Scan for the cell matching the given text and deliver its [x, y] coordinate at center. 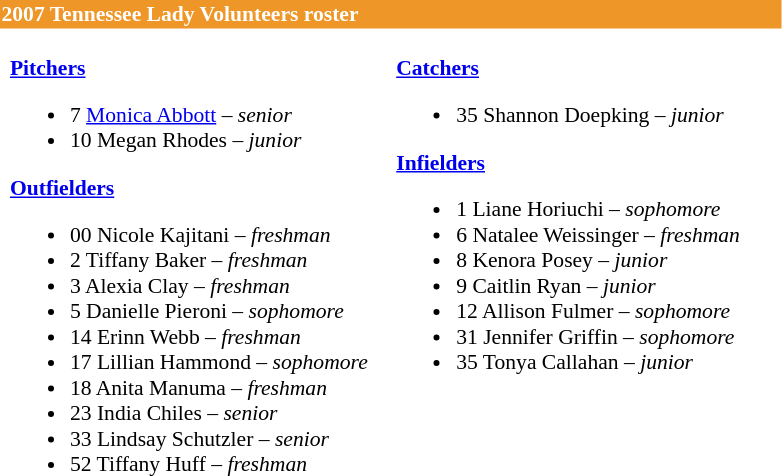
2007 Tennessee Lady Volunteers roster [391, 14]
